Extract the (X, Y) coordinate from the center of the cell holding the provided text.  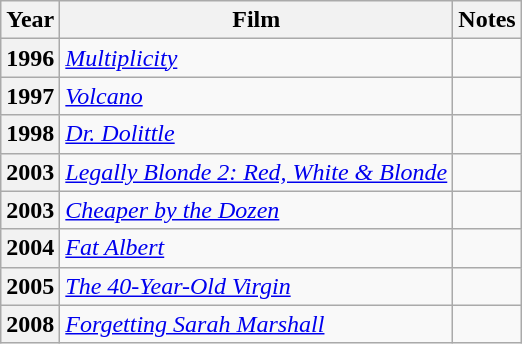
Volcano (256, 96)
The 40-Year-Old Virgin (256, 286)
Dr. Dolittle (256, 134)
1998 (30, 134)
Film (256, 20)
2005 (30, 286)
1996 (30, 58)
1997 (30, 96)
2004 (30, 248)
Year (30, 20)
Forgetting Sarah Marshall (256, 324)
Legally Blonde 2: Red, White & Blonde (256, 172)
Notes (487, 20)
Multiplicity (256, 58)
Fat Albert (256, 248)
Cheaper by the Dozen (256, 210)
2008 (30, 324)
